Determine the [X, Y] coordinate at the center of the cell enclosing the given text.  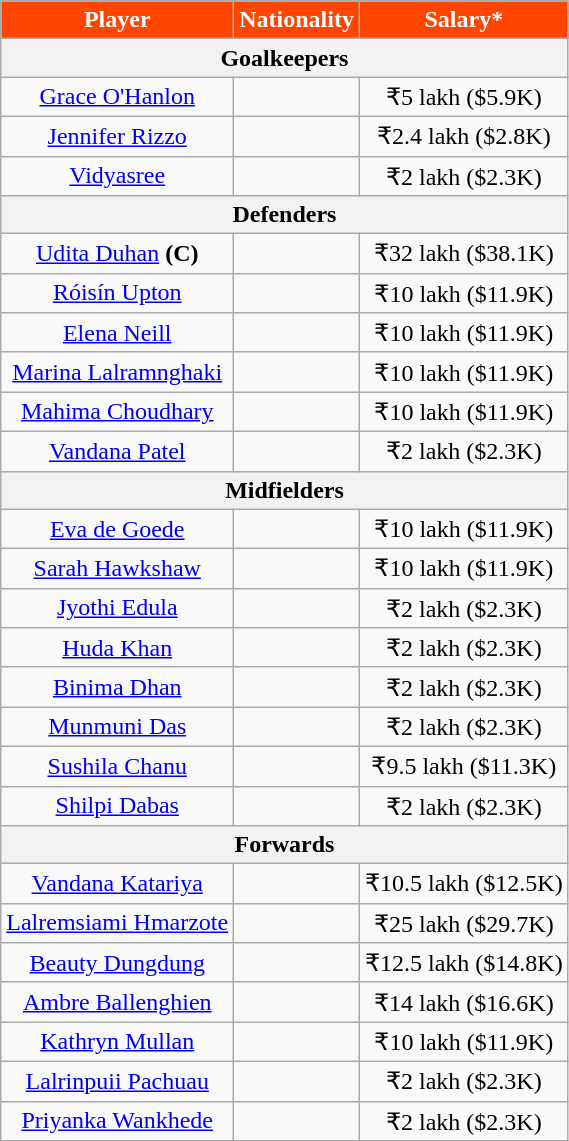
₹9.5 lakh ($11.3K) [464, 766]
Player [118, 20]
Defenders [284, 215]
Udita Duhan (C) [118, 254]
Beauty Dungdung [118, 963]
Vandana Katariya [118, 884]
Goalkeepers [284, 58]
Eva de Goede [118, 529]
Huda Khan [118, 648]
Nationality [297, 20]
Salary* [464, 20]
₹5 lakh ($5.9K) [464, 97]
Lalrinpuii Pachuau [118, 1081]
Jyothi Edula [118, 608]
Forwards [284, 845]
Vidyasree [118, 176]
₹12.5 lakh ($14.8K) [464, 963]
₹14 lakh ($16.6K) [464, 1002]
Midfielders [284, 490]
₹2.4 lakh ($2.8K) [464, 136]
Binima Dhan [118, 687]
Kathryn Mullan [118, 1042]
Grace O'Hanlon [118, 97]
Shilpi Dabas [118, 806]
Róisín Upton [118, 293]
₹10.5 lakh ($12.5K) [464, 884]
Elena Neill [118, 333]
Ambre Ballenghien [118, 1002]
Jennifer Rizzo [118, 136]
Sarah Hawkshaw [118, 569]
Mahima Choudhary [118, 412]
Priyanka Wankhede [118, 1121]
₹25 lakh ($29.7K) [464, 923]
Vandana Patel [118, 451]
Lalremsiami Hmarzote [118, 923]
Munmuni Das [118, 727]
Marina Lalramnghaki [118, 372]
Sushila Chanu [118, 766]
₹32 lakh ($38.1K) [464, 254]
